Pinpoint the cell where the given text exists, returning its (x, y) midpoint coordinate. 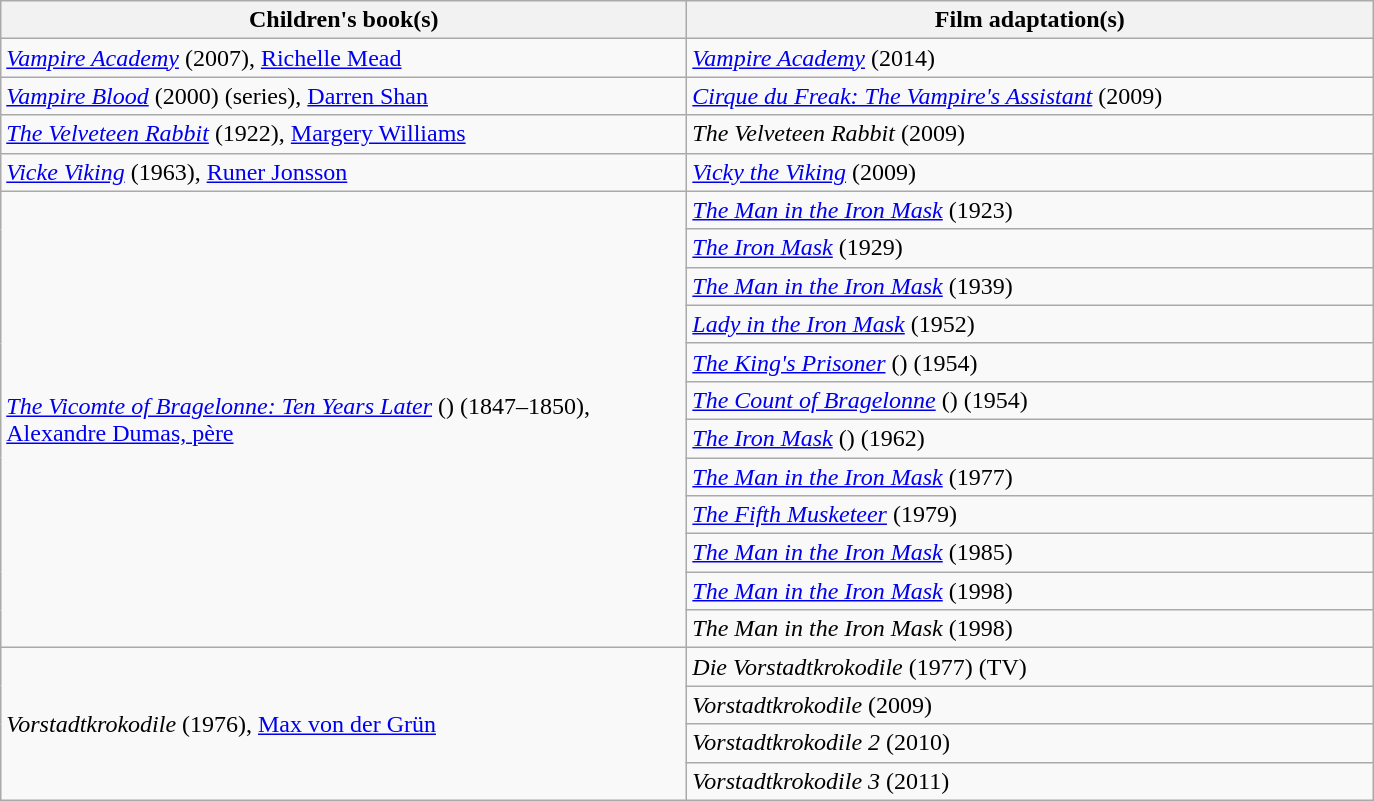
Vicke Viking (1963), Runer Jonsson (344, 172)
The Velveteen Rabbit (2009) (1030, 134)
Vorstadtkrokodile 3 (2011) (1030, 781)
The Man in the Iron Mask (1977) (1030, 477)
The Vicomte of Bragelonne: Ten Years Later () (1847–1850), Alexandre Dumas, père (344, 420)
Lady in the Iron Mask (1952) (1030, 324)
Children's book(s) (344, 20)
Vicky the Viking (2009) (1030, 172)
Vampire Academy (2007), Richelle Mead (344, 58)
The Man in the Iron Mask (1939) (1030, 286)
The Man in the Iron Mask (1985) (1030, 553)
The Iron Mask () (1962) (1030, 438)
The Velveteen Rabbit (1922), Margery Williams (344, 134)
Vorstadtkrokodile (1976), Max von der Grün (344, 724)
Film adaptation(s) (1030, 20)
Vorstadtkrokodile 2 (2010) (1030, 743)
Vorstadtkrokodile (2009) (1030, 705)
The Fifth Musketeer (1979) (1030, 515)
The Iron Mask (1929) (1030, 248)
The Count of Bragelonne () (1954) (1030, 400)
Vampire Academy (2014) (1030, 58)
Vampire Blood (2000) (series), Darren Shan (344, 96)
The Man in the Iron Mask (1923) (1030, 210)
Cirque du Freak: The Vampire's Assistant (2009) (1030, 96)
Die Vorstadtkrokodile (1977) (TV) (1030, 667)
The King's Prisoner () (1954) (1030, 362)
